Return [x, y] of the center of cell containing provided text 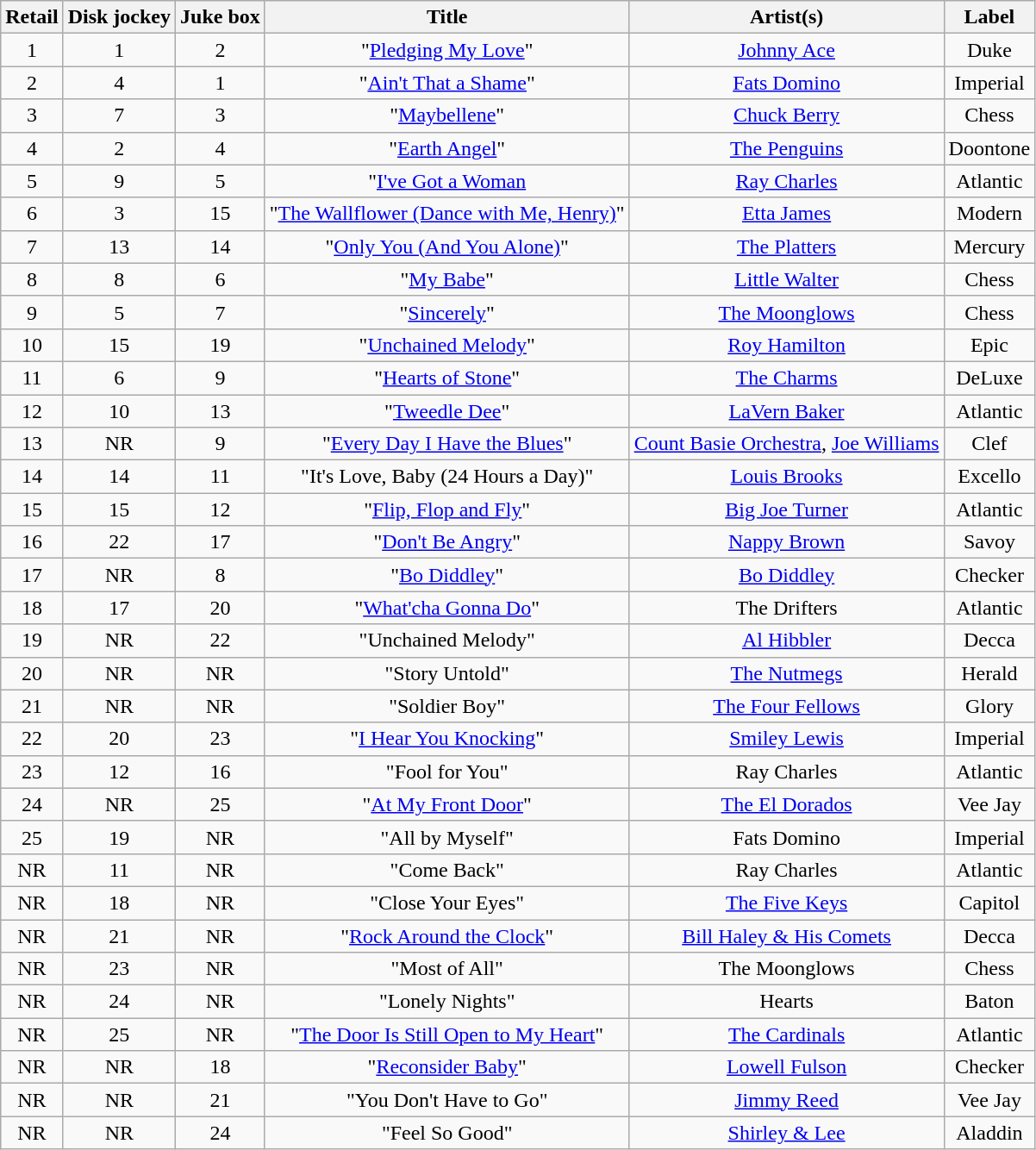
Louis Brooks [786, 477]
"Story Untold" [446, 673]
The Nutmegs [786, 673]
Clef [989, 444]
"Fool for You" [446, 772]
Label [989, 17]
The Charms [786, 378]
Smiley Lewis [786, 739]
"Only You (And You Alone)" [446, 247]
Baton [989, 1002]
"Flip, Flop and Fly" [446, 509]
"Feel So Good" [446, 1133]
Excello [989, 477]
Hearts [786, 1002]
Bill Haley & His Comets [786, 935]
Aladdin [989, 1133]
Count Basie Orchestra, Joe Williams [786, 444]
"Come Back" [446, 870]
Capitol [989, 903]
The Platters [786, 247]
Etta James [786, 214]
"At My Front Door" [446, 804]
The Five Keys [786, 903]
The Cardinals [786, 1034]
Nappy Brown [786, 542]
"Hearts of Stone" [446, 378]
LaVern Baker [786, 411]
Big Joe Turner [786, 509]
"It's Love, Baby (24 Hours a Day)" [446, 477]
"Sincerely" [446, 312]
"What'cha Gonna Do" [446, 608]
"Don't Be Angry" [446, 542]
Savoy [989, 542]
Bo Diddley [786, 575]
"Tweedle Dee" [446, 411]
"I've Got a Woman [446, 181]
Al Hibbler [786, 641]
"Rock Around the Clock" [446, 935]
"Maybellene" [446, 116]
"Bo Diddley" [446, 575]
Modern [989, 214]
Doontone [989, 148]
Retail [32, 17]
Jimmy Reed [786, 1100]
Epic [989, 345]
Duke [989, 50]
Title [446, 17]
Artist(s) [786, 17]
"Earth Angel" [446, 148]
Disk jockey [119, 17]
Herald [989, 673]
"Reconsider Baby" [446, 1067]
The Drifters [786, 608]
"Pledging My Love" [446, 50]
Shirley & Lee [786, 1133]
The El Dorados [786, 804]
Roy Hamilton [786, 345]
"The Wallflower (Dance with Me, Henry)" [446, 214]
"Lonely Nights" [446, 1002]
Mercury [989, 247]
"My Babe" [446, 279]
Juke box [221, 17]
The Penguins [786, 148]
"Soldier Boy" [446, 706]
Little Walter [786, 279]
"Close Your Eyes" [446, 903]
"I Hear You Knocking" [446, 739]
The Four Fellows [786, 706]
"Most of All" [446, 969]
"You Don't Have to Go" [446, 1100]
Johnny Ace [786, 50]
Chuck Berry [786, 116]
"Every Day I Have the Blues" [446, 444]
"Ain't That a Shame" [446, 83]
"The Door Is Still Open to My Heart" [446, 1034]
Lowell Fulson [786, 1067]
"All by Myself" [446, 837]
DeLuxe [989, 378]
Glory [989, 706]
